From the cell containing the given text, extract its center point as (x, y) coordinate. 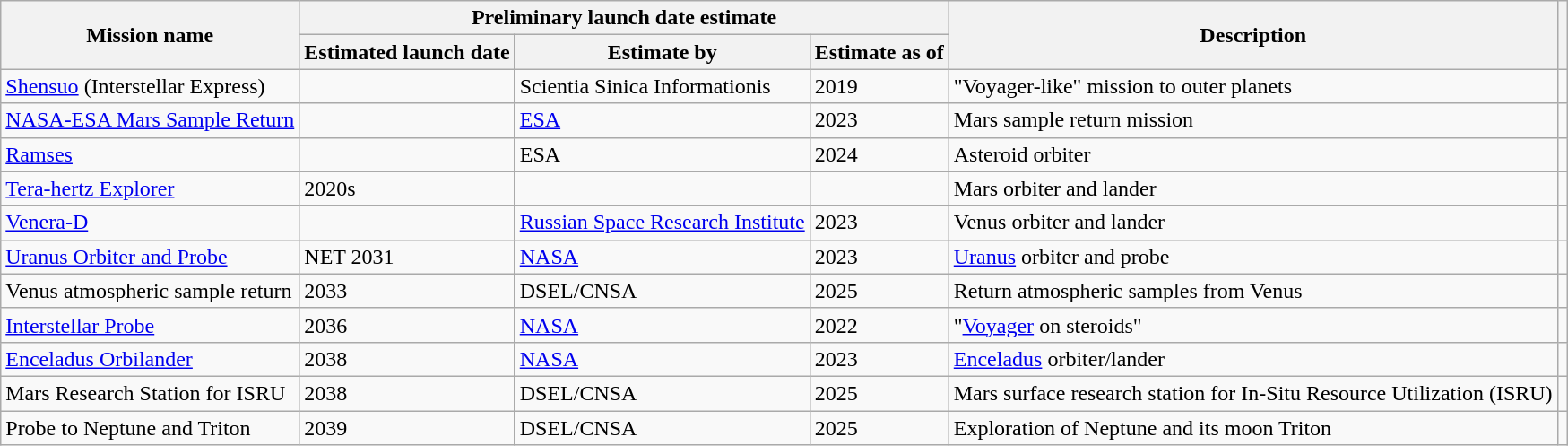
Venus orbiter and lander (1253, 223)
Scientia Sinica Informationis (662, 86)
Interstellar Probe (151, 325)
Ramses (151, 154)
Uranus orbiter and probe (1253, 257)
2022 (879, 325)
Estimate as of (879, 52)
Venus atmospheric sample return (151, 291)
Enceladus orbiter/lander (1253, 359)
Preliminary launch date estimate (624, 18)
Exploration of Neptune and its moon Triton (1253, 428)
Enceladus Orbilander (151, 359)
Mars surface research station for In-Situ Resource Utilization (ISRU) (1253, 393)
Estimate by (662, 52)
Mission name (151, 35)
Probe to Neptune and Triton (151, 428)
Mars Research Station for ISRU (151, 393)
NET 2031 (407, 257)
Return atmospheric samples from Venus (1253, 291)
2033 (407, 291)
2019 (879, 86)
Estimated launch date (407, 52)
Uranus Orbiter and Probe (151, 257)
2024 (879, 154)
Description (1253, 35)
Mars sample return mission (1253, 120)
Venera-D (151, 223)
2020s (407, 188)
NASA-ESA Mars Sample Return (151, 120)
Asteroid orbiter (1253, 154)
2039 (407, 428)
Russian Space Research Institute (662, 223)
2036 (407, 325)
Tera-hertz Explorer (151, 188)
Shensuo (Interstellar Express) (151, 86)
"Voyager on steroids" (1253, 325)
Mars orbiter and lander (1253, 188)
"Voyager-like" mission to outer planets (1253, 86)
